For the text-containing cell, return its midpoint in [x, y] coordinate format. 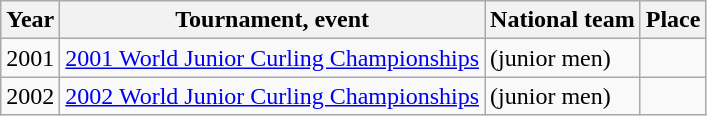
2001 [30, 58]
Year [30, 20]
2001 World Junior Curling Championships [272, 58]
National team [563, 20]
2002 [30, 96]
2002 World Junior Curling Championships [272, 96]
Place [673, 20]
Tournament, event [272, 20]
